Determine the [X, Y] coordinate at the center of the cell enclosing the given text.  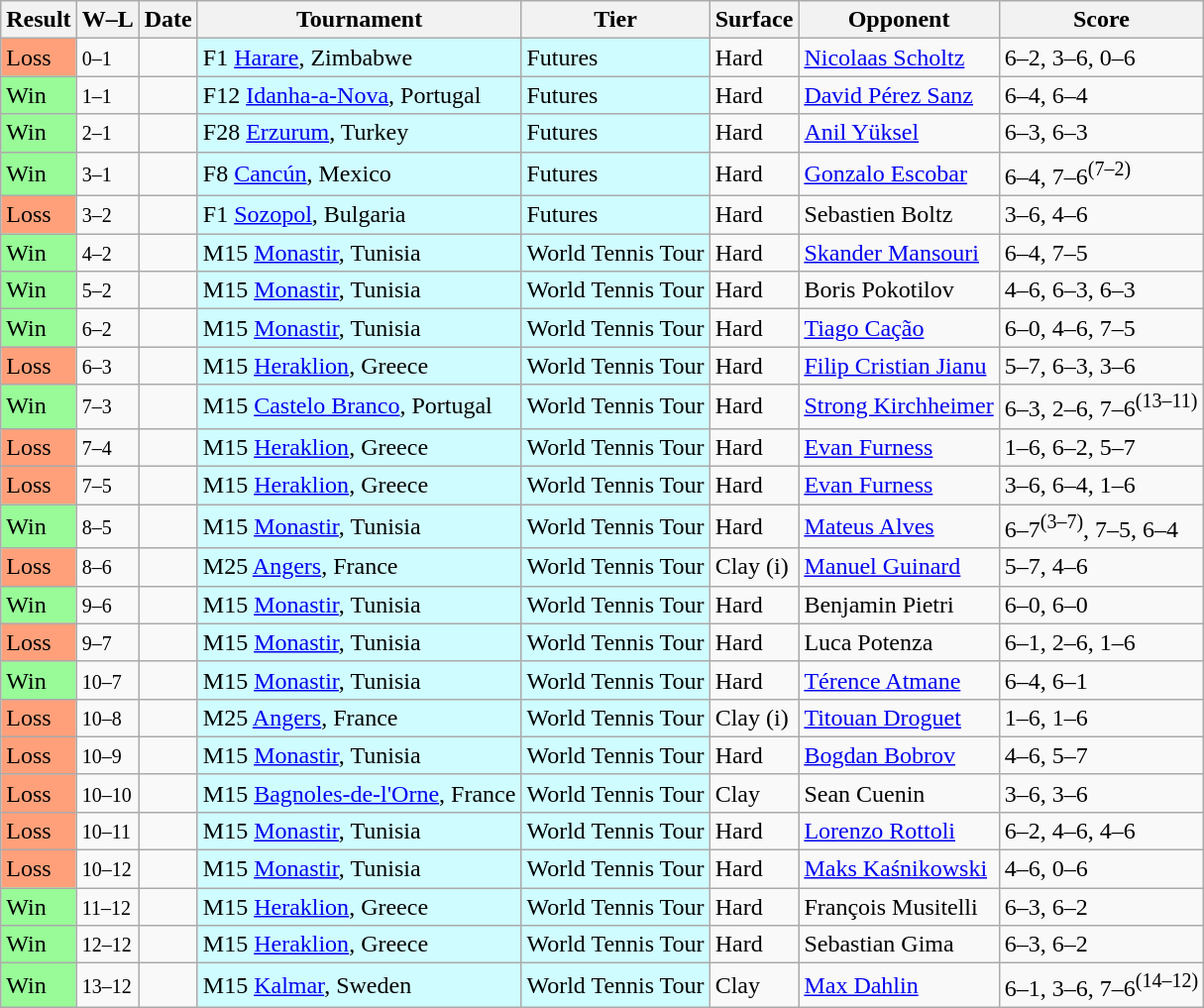
F28 Erzurum, Turkey [359, 133]
1–6, 6–2, 5–7 [1101, 447]
Skander Mansouri [899, 253]
Sebastian Gima [899, 945]
7–3 [107, 406]
F1 Sozopol, Bulgaria [359, 215]
6–0, 6–0 [1101, 605]
François Musitelli [899, 907]
David Pérez Sanz [899, 95]
8–5 [107, 527]
7–5 [107, 485]
Gonzalo Escobar [899, 174]
7–4 [107, 447]
5–7, 6–3, 3–6 [1101, 366]
Max Dahlin [899, 985]
9–6 [107, 605]
Sebastien Boltz [899, 215]
4–6, 0–6 [1101, 869]
12–12 [107, 945]
Filip Cristian Jianu [899, 366]
11–12 [107, 907]
9–7 [107, 642]
Date [168, 20]
5–2 [107, 290]
1–6, 1–6 [1101, 718]
6–4, 7–6(7–2) [1101, 174]
0–1 [107, 57]
4–6, 6–3, 6–3 [1101, 290]
M15 Kalmar, Sweden [359, 985]
10–12 [107, 869]
Anil Yüksel [899, 133]
2–1 [107, 133]
6–2, 3–6, 0–6 [1101, 57]
6–3, 2–6, 7–6(13–11) [1101, 406]
Maks Kaśnikowski [899, 869]
F8 Cancún, Mexico [359, 174]
13–12 [107, 985]
3–6, 6–4, 1–6 [1101, 485]
Titouan Droguet [899, 718]
4–6, 5–7 [1101, 755]
Luca Potenza [899, 642]
6–4, 7–5 [1101, 253]
Térence Atmane [899, 680]
6–3 [107, 366]
M15 Castelo Branco, Portugal [359, 406]
Benjamin Pietri [899, 605]
3–6, 3–6 [1101, 793]
Lorenzo Rottoli [899, 832]
Strong Kirchheimer [899, 406]
6–3, 6–3 [1101, 133]
Tournament [359, 20]
F1 Harare, Zimbabwe [359, 57]
Tiago Cação [899, 328]
Result [39, 20]
5–7, 4–6 [1101, 567]
F12 Idanha-a-Nova, Portugal [359, 95]
Boris Pokotilov [899, 290]
Nicolaas Scholtz [899, 57]
10–10 [107, 793]
M15 Bagnoles-de-l'Orne, France [359, 793]
3–1 [107, 174]
3–2 [107, 215]
6–2 [107, 328]
6–4, 6–1 [1101, 680]
1–1 [107, 95]
Surface [754, 20]
3–6, 4–6 [1101, 215]
Opponent [899, 20]
4–2 [107, 253]
6–4, 6–4 [1101, 95]
10–11 [107, 832]
6–1, 3–6, 7–6(14–12) [1101, 985]
10–9 [107, 755]
Manuel Guinard [899, 567]
Sean Cuenin [899, 793]
Mateus Alves [899, 527]
10–8 [107, 718]
8–6 [107, 567]
6–0, 4–6, 7–5 [1101, 328]
6–1, 2–6, 1–6 [1101, 642]
10–7 [107, 680]
6–2, 4–6, 4–6 [1101, 832]
Bogdan Bobrov [899, 755]
6–7(3–7), 7–5, 6–4 [1101, 527]
W–L [107, 20]
Tier [615, 20]
Score [1101, 20]
